Capture the cell that displays the provided text and extract its (X, Y) central coordinate. 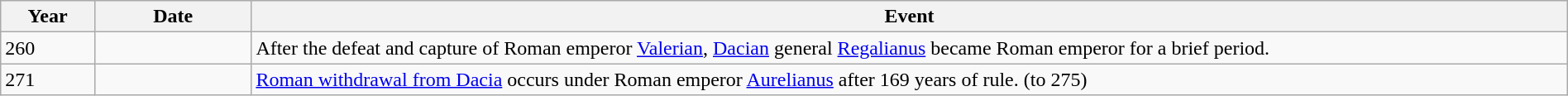
Year (48, 17)
After the defeat and capture of Roman emperor Valerian, Dacian general Regalianus became Roman emperor for a brief period. (910, 48)
271 (48, 79)
Roman withdrawal from Dacia occurs under Roman emperor Aurelianus after 169 years of rule. (to 275) (910, 79)
Date (172, 17)
260 (48, 48)
Event (910, 17)
